Detect which cell encompasses the target text, then output its [x, y] center coordinate. 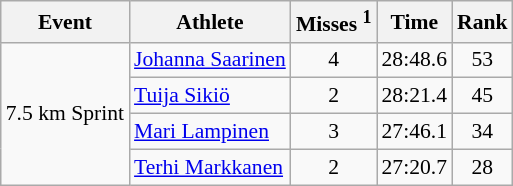
34 [482, 132]
Time [414, 22]
Tuija Sikiö [210, 96]
4 [334, 60]
45 [482, 96]
27:20.7 [414, 167]
Event [65, 22]
28:21.4 [414, 96]
Johanna Saarinen [210, 60]
Mari Lampinen [210, 132]
Misses 1 [334, 22]
Rank [482, 22]
3 [334, 132]
Terhi Markkanen [210, 167]
28:48.6 [414, 60]
7.5 km Sprint [65, 113]
53 [482, 60]
28 [482, 167]
27:46.1 [414, 132]
Athlete [210, 22]
